Capture the cell that displays the provided text and extract its [x, y] central coordinate. 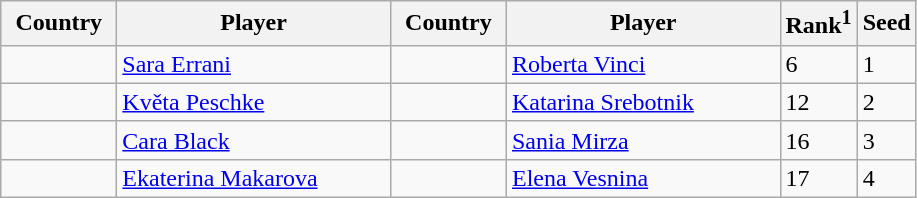
12 [818, 102]
Katarina Srebotnik [643, 102]
1 [886, 64]
Elena Vesnina [643, 178]
Sara Errani [254, 64]
Rank1 [818, 24]
16 [818, 140]
Sania Mirza [643, 140]
Cara Black [254, 140]
Roberta Vinci [643, 64]
Květa Peschke [254, 102]
17 [818, 178]
4 [886, 178]
3 [886, 140]
Seed [886, 24]
2 [886, 102]
Ekaterina Makarova [254, 178]
6 [818, 64]
